Locate the cell with the specified text and output its (X, Y) center coordinate. 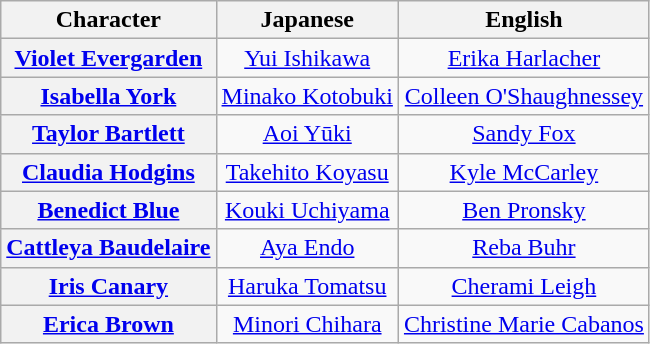
Cattleya Baudelaire (108, 248)
Aya Endo (307, 248)
Erika Harlacher (524, 58)
Japanese (307, 20)
Isabella York (108, 96)
Kyle McCarley (524, 172)
Reba Buhr (524, 248)
Violet Evergarden (108, 58)
Taylor Bartlett (108, 134)
Colleen O'Shaughnessey (524, 96)
Sandy Fox (524, 134)
Minako Kotobuki (307, 96)
Aoi Yūki (307, 134)
English (524, 20)
Benedict Blue (108, 210)
Ben Pronsky (524, 210)
Claudia Hodgins (108, 172)
Takehito Koyasu (307, 172)
Iris Canary (108, 286)
Haruka Tomatsu (307, 286)
Kouki Uchiyama (307, 210)
Christine Marie Cabanos (524, 324)
Cherami Leigh (524, 286)
Character (108, 20)
Yui Ishikawa (307, 58)
Minori Chihara (307, 324)
Erica Brown (108, 324)
